For the text-containing cell, return its midpoint in (x, y) coordinate format. 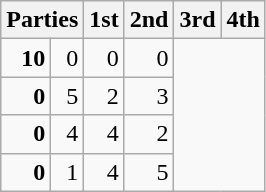
10 (26, 58)
4th (243, 20)
2nd (149, 20)
3 (149, 96)
3rd (198, 20)
1 (68, 172)
1st (104, 20)
Parties (42, 20)
